Provide the [X, Y] coordinate of the cell's center where the given text is located.  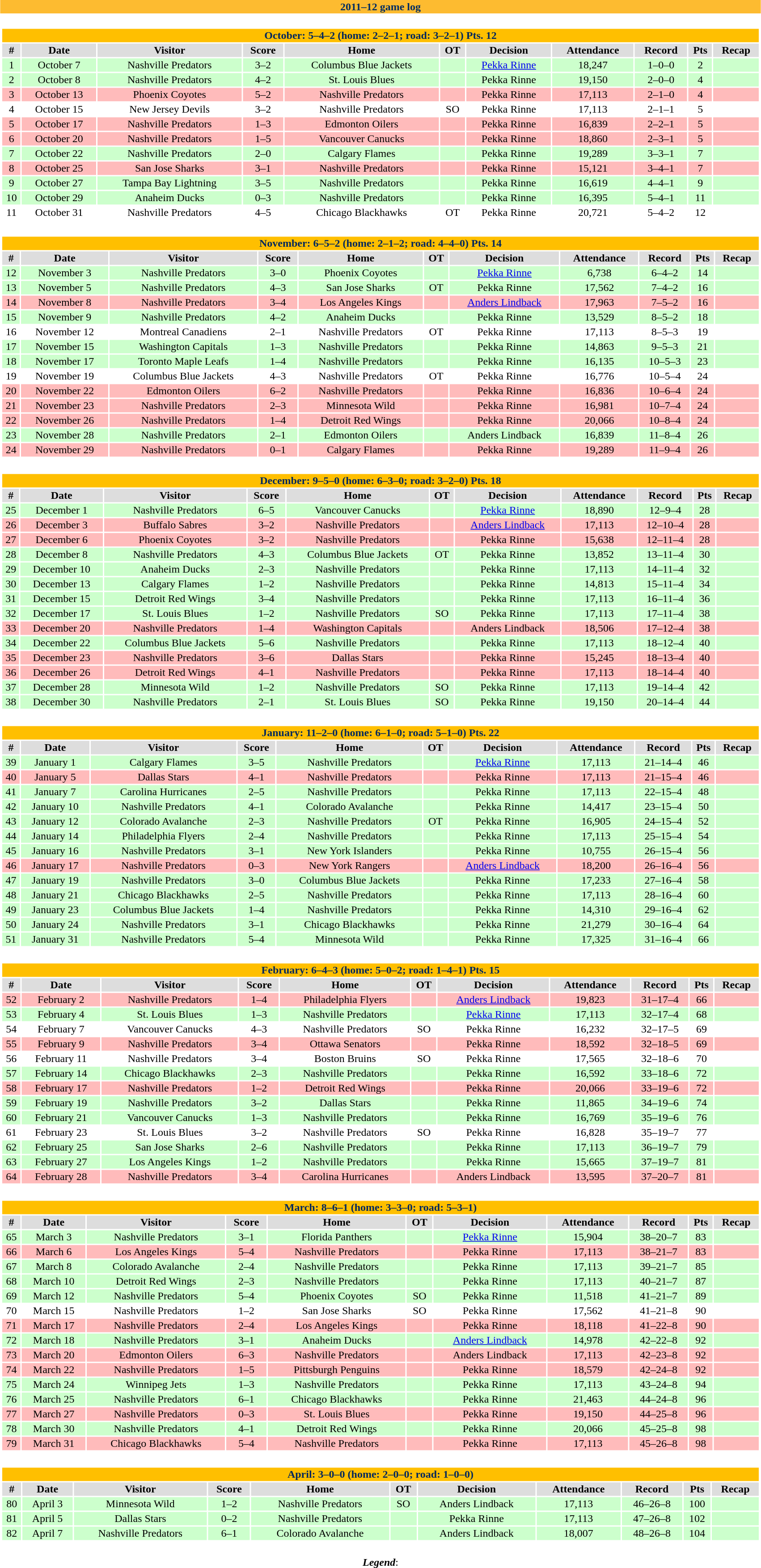
20–14–4 [665, 702]
85 [701, 1266]
6–5 [266, 510]
February 21 [61, 1118]
March 31 [54, 1443]
29–16–4 [664, 910]
2–2–1 [661, 124]
March 27 [54, 1414]
35–19–7 [660, 1132]
53 [11, 1014]
21–15–4 [664, 777]
New York Rangers [350, 866]
8–5–2 [665, 317]
18–12–4 [665, 643]
33 [11, 628]
11,865 [590, 1103]
37 [11, 687]
March 8 [54, 1266]
30–16–4 [664, 925]
January 12 [55, 821]
21,279 [596, 925]
16,776 [599, 376]
41–21–8 [659, 1311]
December 23 [62, 658]
10–5–3 [665, 362]
February 7 [61, 1029]
February 9 [61, 1044]
2–0 [263, 153]
17,325 [596, 939]
November 22 [64, 391]
16,232 [590, 1029]
3–4–1 [661, 169]
January 14 [55, 836]
16–11–4 [665, 599]
16,836 [599, 391]
41 [11, 792]
4–5 [263, 212]
38–21–7 [659, 1252]
17–11–4 [665, 614]
14,310 [596, 910]
November 28 [64, 435]
28–16–4 [664, 895]
27 [11, 540]
18,592 [590, 1044]
November 17 [64, 362]
61 [11, 1132]
March 20 [54, 1355]
March 3 [54, 1237]
January 17 [55, 866]
18,506 [599, 628]
March 6 [54, 1252]
18,579 [588, 1370]
19,823 [590, 1000]
16,135 [599, 362]
March 24 [54, 1384]
13,852 [599, 555]
Pittsburgh Penguins [337, 1370]
December 20 [62, 628]
October 13 [59, 94]
January 16 [55, 851]
0–2 [229, 1518]
23–15–4 [664, 807]
42–24–8 [659, 1370]
94 [701, 1384]
37–19–7 [660, 1162]
January 10 [55, 807]
100 [698, 1504]
18,860 [593, 139]
January: 11–2–0 (home: 6–1–0; road: 5–1–0) Pts. 22 [380, 733]
8–5–3 [665, 332]
December 15 [62, 599]
November 8 [64, 303]
22 [11, 421]
13 [11, 287]
6–3 [246, 1355]
73 [11, 1355]
18,200 [596, 866]
15 [11, 317]
46–26–8 [652, 1504]
87 [701, 1281]
27–16–4 [664, 880]
9–5–3 [665, 346]
15,638 [599, 540]
45–25–8 [659, 1429]
February 14 [61, 1073]
February 28 [61, 1177]
16,592 [590, 1073]
7–4–2 [665, 287]
January 31 [55, 939]
December 3 [62, 525]
December 30 [62, 702]
10–7–4 [665, 405]
38–20–7 [659, 1237]
October 15 [59, 110]
February 4 [61, 1014]
January 23 [55, 910]
October 29 [59, 198]
November 23 [64, 405]
18–13–4 [665, 658]
29 [11, 569]
February 2 [61, 1000]
49 [11, 910]
March 12 [54, 1296]
1–0–0 [661, 65]
December 13 [62, 584]
16,619 [593, 183]
11–9–4 [665, 450]
17,233 [596, 880]
10–5–4 [665, 376]
37–20–7 [660, 1177]
October 8 [59, 80]
January 1 [55, 762]
55 [11, 1044]
December 22 [62, 643]
2–0–0 [661, 80]
January 19 [55, 880]
1 [12, 65]
6 [12, 139]
March 30 [54, 1429]
February: 6–4–3 (home: 5–0–2; road: 1–4–1) Pts. 15 [380, 970]
15,121 [593, 169]
Florida Panthers [337, 1237]
67 [11, 1266]
New York Islanders [350, 851]
February 27 [61, 1162]
10,755 [596, 851]
November 9 [64, 317]
November 26 [64, 421]
March 10 [54, 1281]
40–21–7 [659, 1281]
59 [11, 1103]
20 [11, 391]
80 [12, 1504]
2–1–1 [661, 110]
18–14–4 [665, 673]
ОТ [442, 555]
January 24 [55, 925]
April 5 [47, 1518]
75 [11, 1384]
18,890 [599, 510]
47–26–8 [652, 1518]
104 [698, 1534]
3–6 [266, 658]
82 [12, 1534]
October 20 [59, 139]
11,518 [588, 1296]
17 [11, 346]
17–12–4 [665, 628]
January 5 [55, 777]
April 3 [47, 1504]
February 17 [61, 1088]
October: 5–4–2 (home: 2–2–1; road: 3–2–1) Pts. 12 [380, 35]
25 [11, 510]
3 [12, 94]
October 25 [59, 169]
22–15–4 [664, 792]
10 [12, 198]
14,813 [599, 584]
39–21–7 [659, 1266]
0–1 [278, 450]
43 [11, 821]
3–3–1 [661, 153]
November 3 [64, 273]
45 [11, 851]
2011–12 game log [380, 7]
33–19–6 [660, 1088]
35 [11, 658]
December 26 [62, 673]
6–4–2 [665, 273]
26–15–4 [664, 851]
17,963 [599, 303]
March 15 [54, 1311]
5–4–2 [661, 212]
31 [11, 599]
39 [11, 762]
October 22 [59, 153]
February 11 [61, 1059]
Winnipeg Jets [156, 1384]
15,904 [588, 1237]
New Jersey Devils [169, 110]
November 12 [64, 332]
Buffalo Sabres [175, 525]
15–11–4 [665, 584]
7–5–2 [665, 303]
October 7 [59, 65]
December 28 [62, 687]
6–2 [278, 391]
43–24–8 [659, 1384]
January 7 [55, 792]
10–6–4 [665, 391]
November 29 [64, 450]
78 [11, 1429]
December 17 [62, 614]
16,769 [590, 1118]
34–19–6 [660, 1103]
December 1 [62, 510]
October 17 [59, 124]
32–17–4 [660, 1014]
March: 8–6–1 (home: 3–3–0; road: 5–3–1) [380, 1207]
April 7 [47, 1534]
January 21 [55, 895]
13–11–4 [665, 555]
42–22–8 [659, 1340]
March 18 [54, 1340]
14–11–4 [665, 569]
6,738 [599, 273]
April: 3–0–0 (home: 2–0–0; road: 1–0–0) [380, 1475]
48–26–8 [652, 1534]
51 [11, 939]
31–16–4 [664, 939]
25–15–4 [664, 836]
57 [11, 1073]
16,828 [590, 1132]
12–11–4 [665, 540]
18,007 [579, 1534]
21–14–4 [664, 762]
19–14–4 [665, 687]
February 25 [61, 1147]
November 15 [64, 346]
14,417 [596, 807]
16,905 [596, 821]
13,595 [590, 1177]
March 22 [54, 1370]
16,395 [593, 198]
35–19–6 [660, 1118]
5–2 [263, 94]
33–18–6 [660, 1073]
2–1–0 [661, 94]
44–24–8 [659, 1399]
October 31 [59, 212]
42–23–8 [659, 1355]
December 10 [62, 569]
Tampa Bay Lightning [169, 183]
32–18–5 [660, 1044]
45–26–8 [659, 1443]
February 19 [61, 1103]
41–22–8 [659, 1325]
36–19–7 [660, 1147]
16,981 [599, 405]
February 23 [61, 1132]
21,463 [588, 1399]
31–17–4 [660, 1000]
Toronto Maple Leafs [183, 362]
65 [11, 1237]
14,863 [599, 346]
November: 6–5–2 (home: 2–1–2; road: 4–4–0) Pts. 14 [380, 244]
63 [11, 1162]
Ottawa Senators [345, 1044]
89 [701, 1296]
2–6 [259, 1147]
December 6 [62, 540]
13,529 [599, 317]
32–18–6 [660, 1059]
11–8–4 [665, 435]
5–6 [266, 643]
12–10–4 [665, 525]
March 25 [54, 1399]
2–3–1 [661, 139]
18,247 [593, 65]
71 [11, 1325]
24–15–4 [664, 821]
December 8 [62, 555]
March 17 [54, 1325]
12–9–4 [665, 510]
Montreal Canadiens [183, 332]
18,118 [588, 1325]
November 5 [64, 287]
10–8–4 [665, 421]
December: 9–5–0 (home: 6–3–0; road: 3–2–0) Pts. 18 [380, 481]
47 [11, 880]
October 27 [59, 183]
15,665 [590, 1162]
4–4–1 [661, 183]
8 [12, 169]
Boston Bruins [345, 1059]
17,565 [590, 1059]
20,721 [593, 212]
32–17–5 [660, 1029]
41–21–7 [659, 1296]
14,978 [588, 1340]
102 [698, 1518]
15,245 [599, 658]
44–25–8 [659, 1414]
November 19 [64, 376]
26–16–4 [664, 866]
5–4–1 [661, 198]
